Output the [x, y] coordinate of the center of the cell containing the given text.  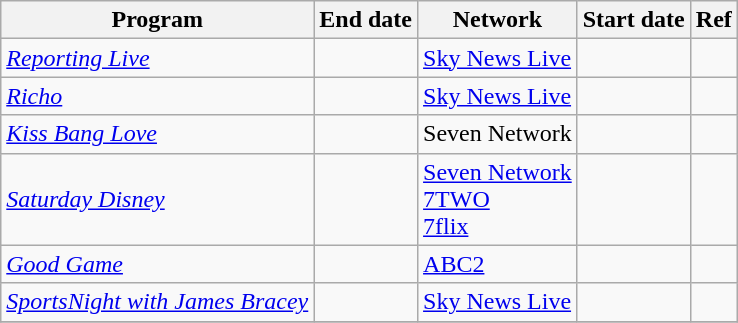
End date [366, 20]
Kiss Bang Love [158, 134]
Seven Network 7TWO 7flix [498, 199]
Saturday Disney [158, 199]
Seven Network [498, 134]
Network [498, 20]
Ref [714, 20]
SportsNight with James Bracey [158, 302]
Good Game [158, 264]
Start date [634, 20]
ABC2 [498, 264]
Richo [158, 96]
Reporting Live [158, 58]
Program [158, 20]
